From the cell containing the given text, extract its center point as (X, Y) coordinate. 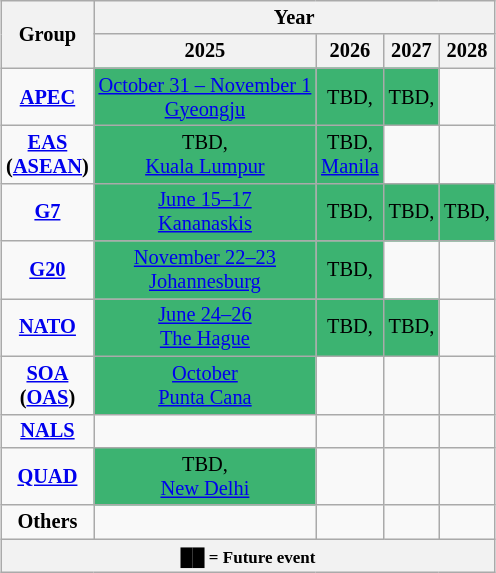
EAS(ASEAN) (47, 154)
TBD, Kuala Lumpur (206, 154)
October Punta Cana (206, 385)
October 31 – November 1 Gyeongju (206, 97)
██ = Future event (248, 556)
QUAD (47, 476)
NATO (47, 327)
NALS (47, 431)
TBD, Manila (350, 154)
G20 (47, 270)
Year (294, 17)
APEC (47, 97)
2028 (467, 51)
June 15–17 Kananaskis (206, 212)
2025 (206, 51)
June 24–26 The Hague (206, 327)
Others (47, 522)
TBD, New Delhi (206, 476)
November 22–23 Johannesburg (206, 270)
SOA(OAS) (47, 385)
Group (47, 34)
2026 (350, 51)
G7 (47, 212)
2027 (412, 51)
